Search for the cell housing the specified text and yield its [x, y] center coordinate. 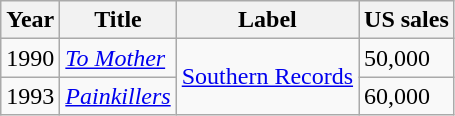
To Mother [118, 58]
1990 [30, 58]
1993 [30, 96]
US sales [407, 20]
Year [30, 20]
Southern Records [267, 77]
50,000 [407, 58]
Label [267, 20]
Painkillers [118, 96]
60,000 [407, 96]
Title [118, 20]
